For the text-containing cell, return its midpoint in [x, y] coordinate format. 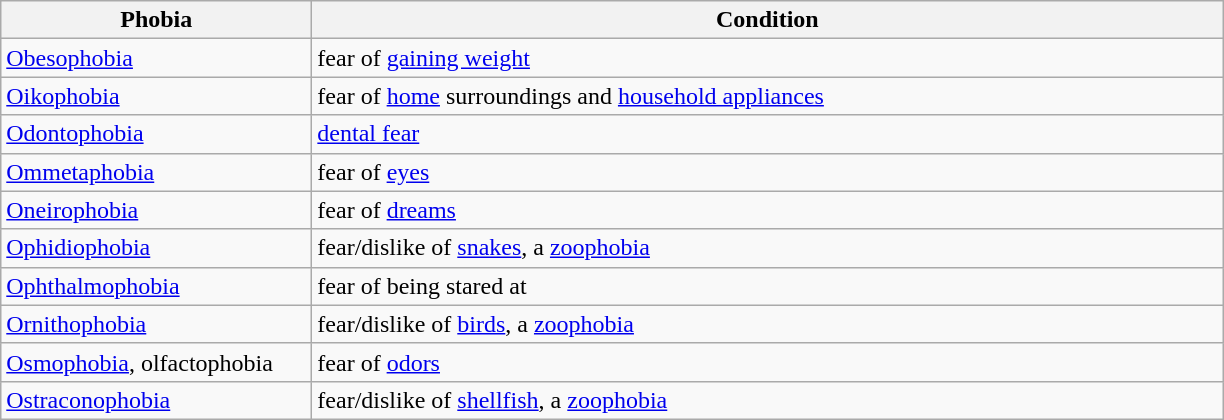
Oneirophobia [156, 210]
fear of home surroundings and household appliances [768, 96]
dental fear [768, 134]
Oikophobia [156, 96]
Ommetaphobia [156, 172]
fear of being stared at [768, 286]
fear/dislike of shellfish, a zoophobia [768, 400]
fear/dislike of snakes, a zoophobia [768, 248]
Ostraconophobia [156, 400]
Phobia [156, 20]
Condition [768, 20]
fear of gaining weight [768, 58]
fear of dreams [768, 210]
Obesophobia [156, 58]
Odontophobia [156, 134]
Ornithophobia [156, 324]
Ophidiophobia [156, 248]
Ophthalmophobia [156, 286]
fear/dislike of birds, a zoophobia [768, 324]
Osmophobia, olfactophobia [156, 362]
fear of odors [768, 362]
fear of eyes [768, 172]
